Provide the [X, Y] coordinate of the cell's center where the given text is located.  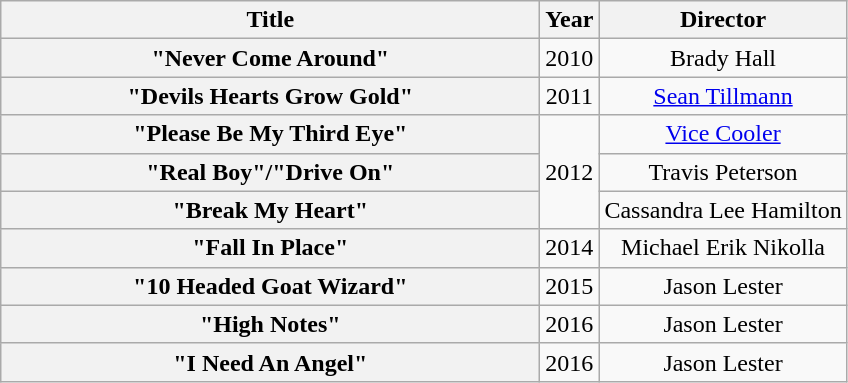
2015 [570, 286]
"I Need An Angel" [270, 362]
"Fall In Place" [270, 248]
"High Notes" [270, 324]
Sean Tillmann [723, 96]
Vice Cooler [723, 134]
Year [570, 20]
2012 [570, 172]
"10 Headed Goat Wizard" [270, 286]
Title [270, 20]
2011 [570, 96]
Director [723, 20]
Brady Hall [723, 58]
"Devils Hearts Grow Gold" [270, 96]
"Never Come Around" [270, 58]
"Real Boy"/"Drive On" [270, 172]
"Break My Heart" [270, 210]
Michael Erik Nikolla [723, 248]
2010 [570, 58]
Travis Peterson [723, 172]
2014 [570, 248]
Cassandra Lee Hamilton [723, 210]
"Please Be My Third Eye" [270, 134]
